Determine the (x, y) coordinate at the center of the cell enclosing the given text.  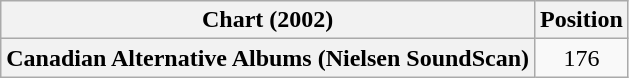
Position (582, 20)
Chart (2002) (268, 20)
Canadian Alternative Albums (Nielsen SoundScan) (268, 58)
176 (582, 58)
